Search for the cell housing the specified text and yield its (X, Y) center coordinate. 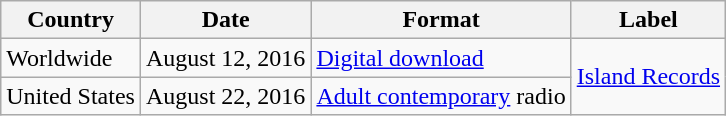
Island Records (648, 77)
United States (71, 96)
Digital download (441, 58)
Format (441, 20)
August 22, 2016 (225, 96)
Adult contemporary radio (441, 96)
Country (71, 20)
Label (648, 20)
Date (225, 20)
August 12, 2016 (225, 58)
Worldwide (71, 58)
